Search for the cell housing the specified text and yield its (x, y) center coordinate. 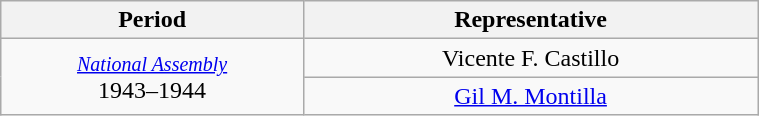
Period (152, 20)
Gil M. Montilla (530, 96)
National Assembly1943–1944 (152, 77)
Vicente F. Castillo (530, 58)
Representative (530, 20)
